Provide the (x, y) coordinate of the cell's center where the given text is located.  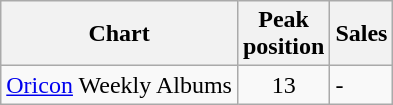
Peakposition (283, 34)
- (362, 85)
13 (283, 85)
Chart (120, 34)
Oricon Weekly Albums (120, 85)
Sales (362, 34)
